Extract the [X, Y] coordinate from the center of the cell holding the provided text.  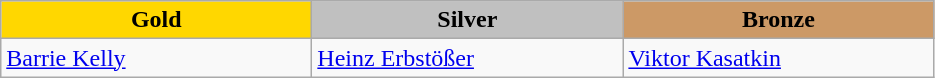
Bronze [778, 20]
Viktor Kasatkin [778, 58]
Barrie Kelly [156, 58]
Silver [468, 20]
Gold [156, 20]
Heinz Erbstößer [468, 58]
